Pinpoint the cell where the given text exists, returning its [x, y] midpoint coordinate. 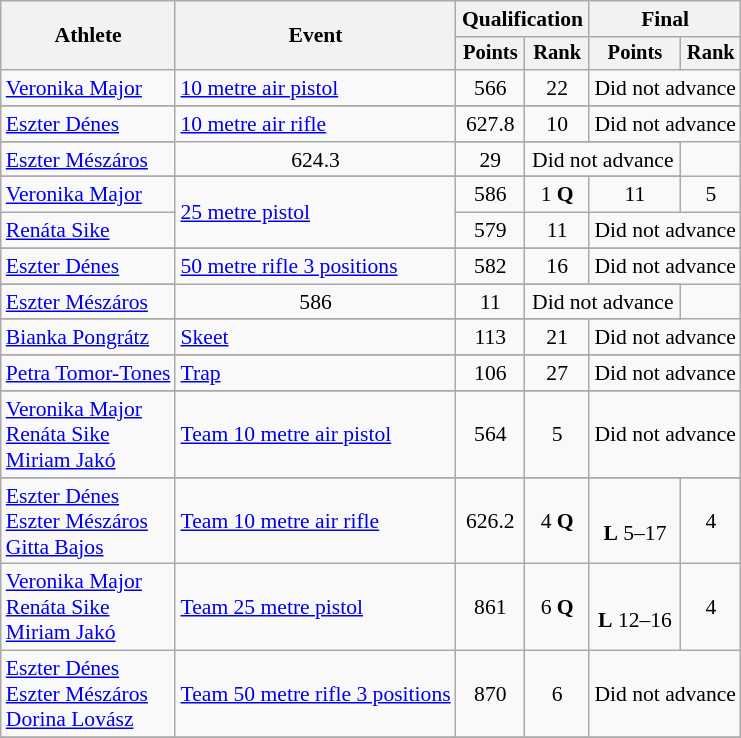
Petra Tomor-Tones [88, 373]
16 [557, 267]
Team 25 metre pistol [315, 608]
Event [315, 36]
Team 10 metre air rifle [315, 522]
6 Q [557, 608]
29 [490, 160]
566 [490, 88]
861 [490, 608]
Renáta Sike [88, 231]
Eszter DénesEszter MészárosGitta Bajos [88, 522]
27 [557, 373]
25 metre pistol [315, 212]
Team 10 metre air pistol [315, 434]
Bianka Pongrátz [88, 338]
Athlete [88, 36]
1 Q [557, 195]
624.3 [315, 160]
L 12–16 [634, 608]
22 [557, 88]
4 Q [557, 522]
Final [665, 19]
Team 50 metre rifle 3 positions [315, 694]
Trap [315, 373]
582 [490, 267]
L 5–17 [634, 522]
10 metre air pistol [315, 88]
564 [490, 434]
870 [490, 694]
113 [490, 338]
21 [557, 338]
Eszter DénesEszter MészárosDorina Lovász [88, 694]
106 [490, 373]
6 [557, 694]
50 metre rifle 3 positions [315, 267]
10 metre air rifle [315, 124]
627.8 [490, 124]
Qualification [523, 19]
10 [557, 124]
626.2 [490, 522]
579 [490, 231]
Skeet [315, 338]
